Scan for the cell matching the given text and deliver its [x, y] coordinate at center. 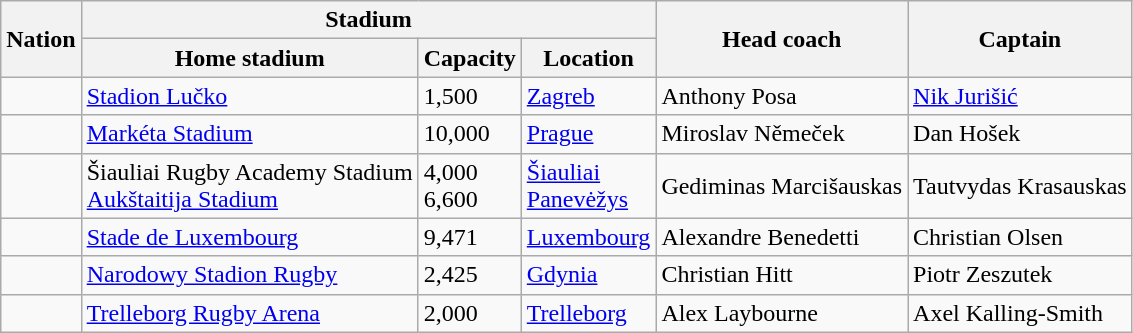
Narodowy Stadion Rugby [250, 275]
Nation [41, 39]
Capacity [470, 58]
Stadion Lučko [250, 96]
Gdynia [588, 275]
Alex Laybourne [782, 313]
Head coach [782, 39]
2,000 [470, 313]
Nik Jurišić [1020, 96]
Šiauliai Rugby Academy StadiumAukštaitija Stadium [250, 186]
Zagreb [588, 96]
1,500 [470, 96]
Trelleborg [588, 313]
Tautvydas Krasauskas [1020, 186]
Prague [588, 134]
2,425 [470, 275]
Miroslav Němeček [782, 134]
Captain [1020, 39]
Stadium [368, 20]
Alexandre Benedetti [782, 237]
Location [588, 58]
Christian Olsen [1020, 237]
Luxembourg [588, 237]
9,471 [470, 237]
Home stadium [250, 58]
Piotr Zeszutek [1020, 275]
Christian Hitt [782, 275]
Gediminas Marcišauskas [782, 186]
Stade de Luxembourg [250, 237]
Anthony Posa [782, 96]
Axel Kalling-Smith [1020, 313]
4,0006,600 [470, 186]
Trelleborg Rugby Arena [250, 313]
ŠiauliaiPanevėžys [588, 186]
Dan Hošek [1020, 134]
10,000 [470, 134]
Markéta Stadium [250, 134]
